Return (X, Y) of the center of cell containing provided text 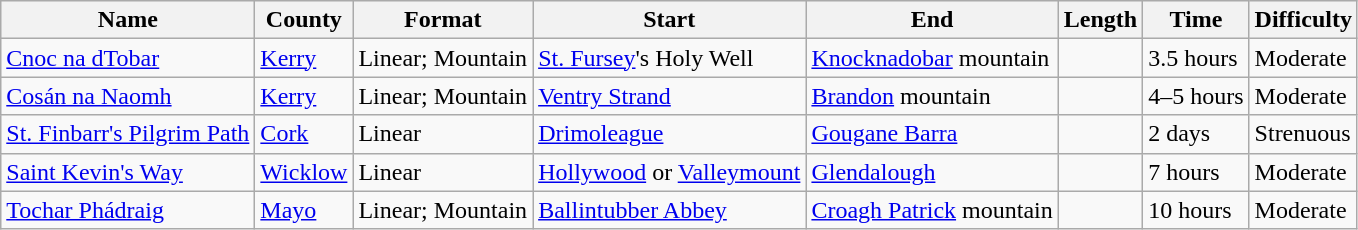
Difficulty (1303, 20)
Knocknadobar mountain (932, 58)
Glendalough (932, 172)
Start (670, 20)
7 hours (1196, 172)
Time (1196, 20)
Mayo (304, 210)
St. Finbarr's Pilgrim Path (128, 134)
4–5 hours (1196, 96)
Cnoc na dTobar (128, 58)
Gougane Barra (932, 134)
Cosán na Naomh (128, 96)
Croagh Patrick mountain (932, 210)
St. Fursey's Holy Well (670, 58)
Format (443, 20)
Length (1100, 20)
Wicklow (304, 172)
Saint Kevin's Way (128, 172)
Name (128, 20)
Tochar Phádraig (128, 210)
Ballintubber Abbey (670, 210)
3.5 hours (1196, 58)
Hollywood or Valleymount (670, 172)
Cork (304, 134)
10 hours (1196, 210)
2 days (1196, 134)
County (304, 20)
Strenuous (1303, 134)
Brandon mountain (932, 96)
End (932, 20)
Drimoleague (670, 134)
Ventry Strand (670, 96)
